Detect which cell encompasses the target text, then output its [x, y] center coordinate. 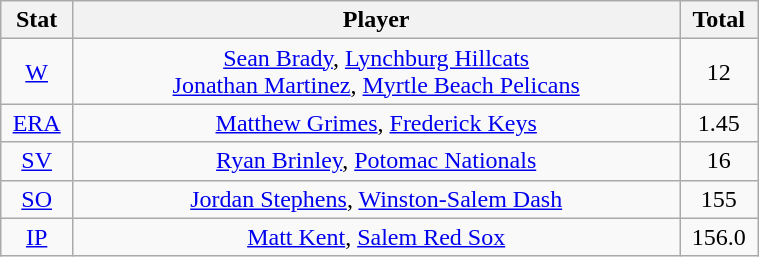
Sean Brady, Lynchburg Hillcats Jonathan Martinez, Myrtle Beach Pelicans [376, 72]
SO [37, 199]
Matthew Grimes, Frederick Keys [376, 123]
W [37, 72]
Player [376, 20]
1.45 [719, 123]
Jordan Stephens, Winston-Salem Dash [376, 199]
156.0 [719, 237]
Ryan Brinley, Potomac Nationals [376, 161]
12 [719, 72]
SV [37, 161]
Matt Kent, Salem Red Sox [376, 237]
ERA [37, 123]
Stat [37, 20]
Total [719, 20]
16 [719, 161]
155 [719, 199]
IP [37, 237]
